Return the (x, y) coordinate for the center point of the cell that contains the specified text.  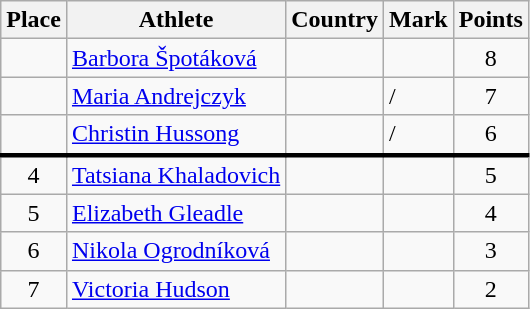
Victoria Hudson (176, 289)
Tatsiana Khaladovich (176, 174)
Place (34, 20)
Mark (418, 20)
3 (490, 251)
Elizabeth Gleadle (176, 213)
8 (490, 58)
Nikola Ogrodníková (176, 251)
Points (490, 20)
2 (490, 289)
Maria Andrejczyk (176, 96)
Barbora Špotáková (176, 58)
Christin Hussong (176, 135)
Athlete (176, 20)
Country (335, 20)
